Determine the (x, y) coordinate at the center of the cell enclosing the given text.  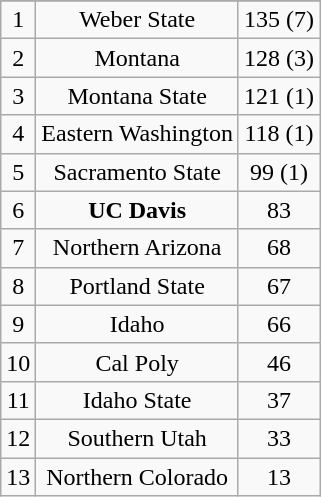
83 (278, 210)
Sacramento State (138, 172)
Portland State (138, 286)
11 (18, 400)
46 (278, 362)
2 (18, 58)
Eastern Washington (138, 134)
4 (18, 134)
99 (1) (278, 172)
Weber State (138, 20)
6 (18, 210)
33 (278, 438)
66 (278, 324)
Montana (138, 58)
67 (278, 286)
Northern Colorado (138, 477)
128 (3) (278, 58)
9 (18, 324)
8 (18, 286)
1 (18, 20)
121 (1) (278, 96)
5 (18, 172)
118 (1) (278, 134)
10 (18, 362)
12 (18, 438)
Northern Arizona (138, 248)
Cal Poly (138, 362)
UC Davis (138, 210)
7 (18, 248)
37 (278, 400)
Montana State (138, 96)
Southern Utah (138, 438)
68 (278, 248)
Idaho (138, 324)
3 (18, 96)
135 (7) (278, 20)
Idaho State (138, 400)
